Provide the (x, y) coordinate of the cell's center where the given text is located.  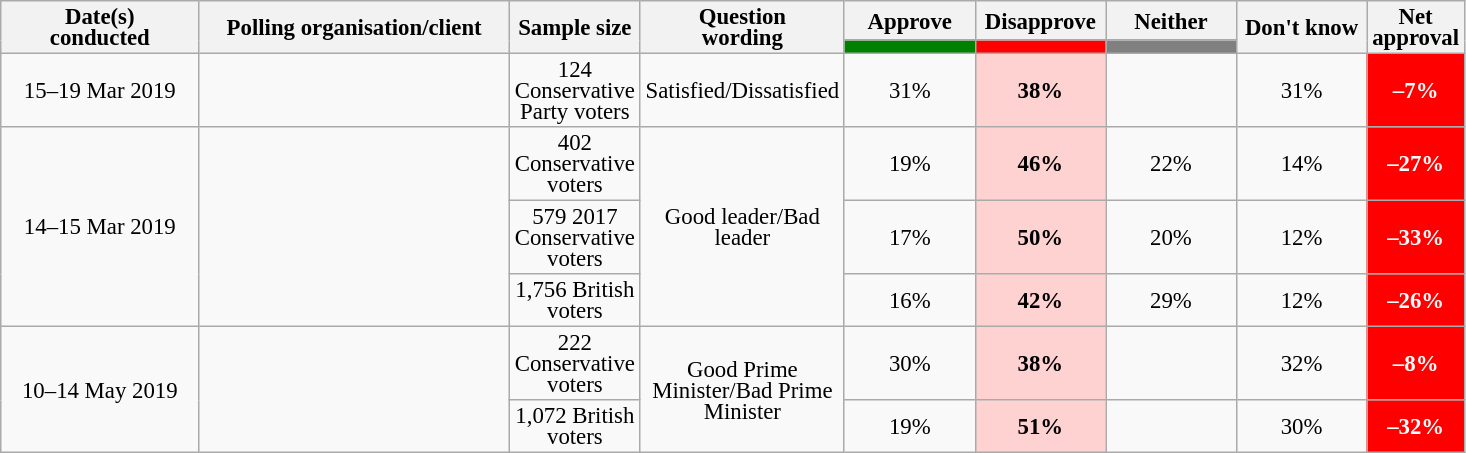
Net approval (1416, 28)
50% (1040, 238)
Approve (910, 20)
–26% (1416, 300)
Disapprove (1040, 20)
Don't know (1302, 28)
Questionwording (742, 28)
222 Conservative voters (574, 364)
402 Conservative voters (574, 164)
Good leader/Bad leader (742, 227)
–27% (1416, 164)
16% (910, 300)
1,072 British voters (574, 426)
29% (1172, 300)
51% (1040, 426)
10–14 May 2019 (100, 390)
Good Prime Minister/Bad Prime Minister (742, 390)
Date(s)conducted (100, 28)
17% (910, 238)
14% (1302, 164)
15–19 Mar 2019 (100, 91)
Polling organisation/client (354, 28)
20% (1172, 238)
Neither (1172, 20)
46% (1040, 164)
579 2017 Conservative voters (574, 238)
–8% (1416, 364)
Sample size (574, 28)
42% (1040, 300)
–7% (1416, 91)
124 Conservative Party voters (574, 91)
1,756 British voters (574, 300)
–32% (1416, 426)
14–15 Mar 2019 (100, 227)
–33% (1416, 238)
Satisfied/Dissatisfied (742, 91)
22% (1172, 164)
32% (1302, 364)
